Find where the given text appears and provide that cell's center as (x, y) coordinate. 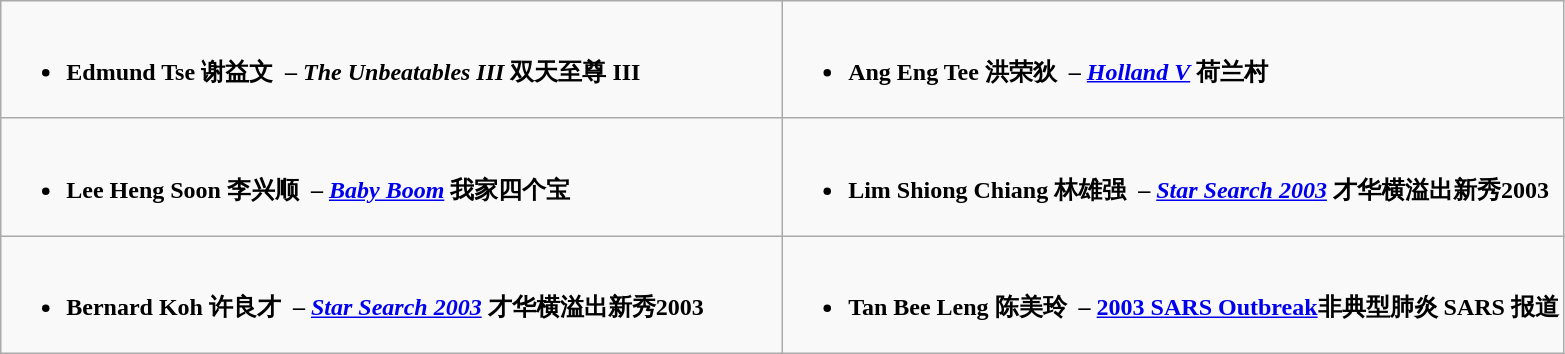
Tan Bee Leng 陈美玲 – 2003 SARS Outbreak非典型肺炎 SARS 报道 (1174, 295)
Edmund Tse 谢益文 – The Unbeatables III 双天至尊 III (392, 60)
Lee Heng Soon 李兴顺 – Baby Boom 我家四个宝 (392, 177)
Bernard Koh 许良才 – Star Search 2003 才华横溢出新秀2003 (392, 295)
Lim Shiong Chiang 林雄强 – Star Search 2003 才华横溢出新秀2003 (1174, 177)
Ang Eng Tee 洪荣狄 – Holland V 荷兰村 (1174, 60)
